For the text-containing cell, return its midpoint in (X, Y) coordinate format. 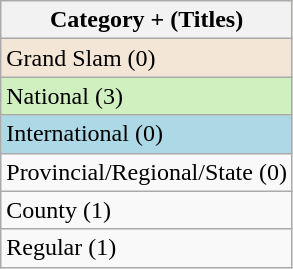
Provincial/Regional/State (0) (147, 172)
International (0) (147, 134)
Regular (1) (147, 248)
Category + (Titles) (147, 20)
Grand Slam (0) (147, 58)
National (3) (147, 96)
County (1) (147, 210)
